From the cell containing the given text, extract its center point as [x, y] coordinate. 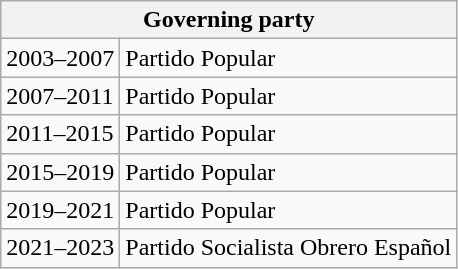
2021–2023 [60, 248]
2007–2011 [60, 96]
2011–2015 [60, 134]
2003–2007 [60, 58]
2015–2019 [60, 172]
Partido Socialista Obrero Español [288, 248]
Governing party [229, 20]
2019–2021 [60, 210]
